From the cell containing the given text, extract its center point as [x, y] coordinate. 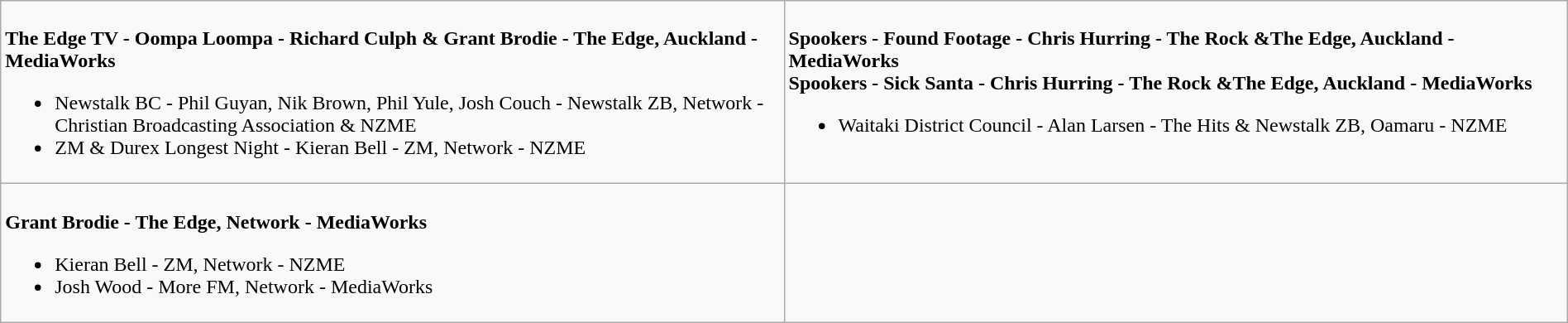
Grant Brodie - The Edge, Network - MediaWorksKieran Bell - ZM, Network - NZMEJosh Wood - More FM, Network - MediaWorks [392, 253]
